Detect which cell encompasses the target text, then output its [X, Y] center coordinate. 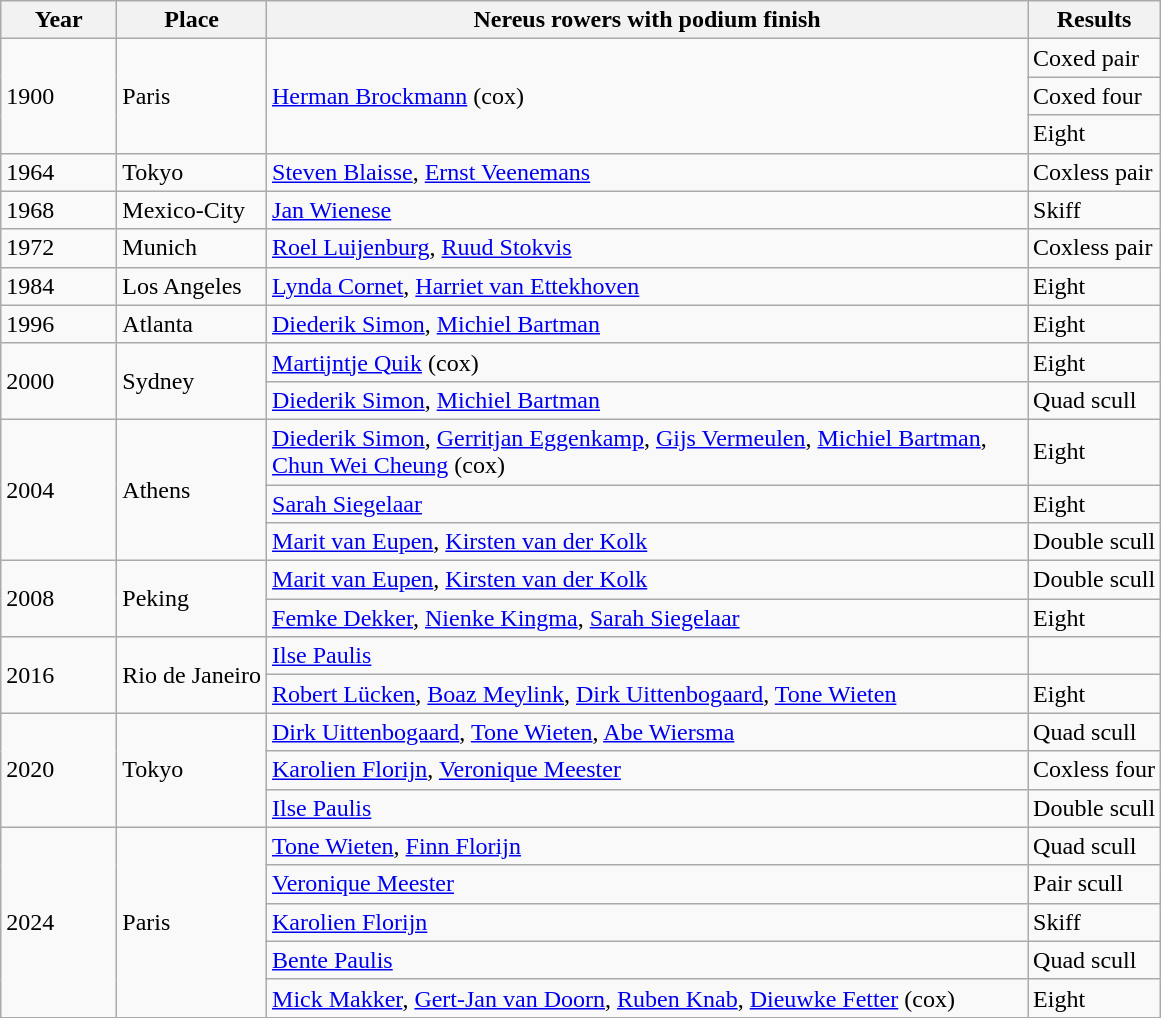
Athens [192, 490]
Mexico-City [192, 210]
Martijntje Quik (cox) [648, 362]
Mick Makker, Gert-Jan van Doorn, Ruben Knab, Dieuwke Fetter (cox) [648, 998]
Munich [192, 248]
Steven Blaisse, Ernst Veenemans [648, 172]
Los Angeles [192, 286]
Nereus rowers with podium finish [648, 20]
Sydney [192, 381]
Roel Luijenburg, Ruud Stokvis [648, 248]
Sarah Siegelaar [648, 503]
Karolien Florijn, Veronique Meester [648, 770]
Lynda Cornet, Harriet van Ettekhoven [648, 286]
Bente Paulis [648, 960]
Peking [192, 599]
1972 [59, 248]
1968 [59, 210]
Diederik Simon, Gerritjan Eggenkamp, Gijs Vermeulen, Michiel Bartman, Chun Wei Cheung (cox) [648, 452]
Tone Wieten, Finn Florijn [648, 846]
Coxed four [1094, 96]
Pair scull [1094, 884]
Herman Brockmann (cox) [648, 96]
2008 [59, 599]
Coxed pair [1094, 58]
1984 [59, 286]
Robert Lücken, Boaz Meylink, Dirk Uittenbogaard, Tone Wieten [648, 694]
2024 [59, 922]
Results [1094, 20]
Veronique Meester [648, 884]
Rio de Janeiro [192, 675]
2004 [59, 490]
1964 [59, 172]
Dirk Uittenbogaard, Tone Wieten, Abe Wiersma [648, 732]
Year [59, 20]
Karolien Florijn [648, 922]
2000 [59, 381]
1900 [59, 96]
2016 [59, 675]
Jan Wienese [648, 210]
Atlanta [192, 324]
2020 [59, 770]
Femke Dekker, Nienke Kingma, Sarah Siegelaar [648, 618]
Place [192, 20]
Coxless four [1094, 770]
1996 [59, 324]
